Capture the cell that displays the provided text and extract its [X, Y] central coordinate. 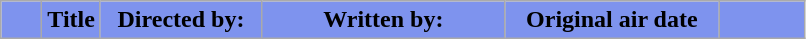
Title [72, 20]
Original air date [612, 20]
Written by: [383, 20]
Directed by: [180, 20]
